Return the (x, y) coordinate for the center point of the cell that contains the specified text.  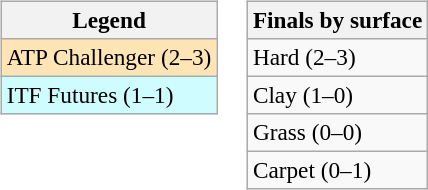
Carpet (0–1) (337, 171)
ATP Challenger (2–3) (108, 57)
Grass (0–0) (337, 133)
Finals by surface (337, 20)
Clay (1–0) (337, 95)
Hard (2–3) (337, 57)
ITF Futures (1–1) (108, 95)
Legend (108, 20)
